From the cell containing the given text, extract its center point as [X, Y] coordinate. 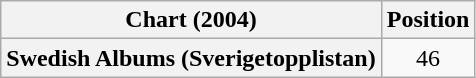
Chart (2004) [191, 20]
Position [428, 20]
46 [428, 58]
Swedish Albums (Sverigetopplistan) [191, 58]
